Extract the (X, Y) coordinate from the center of the cell holding the provided text.  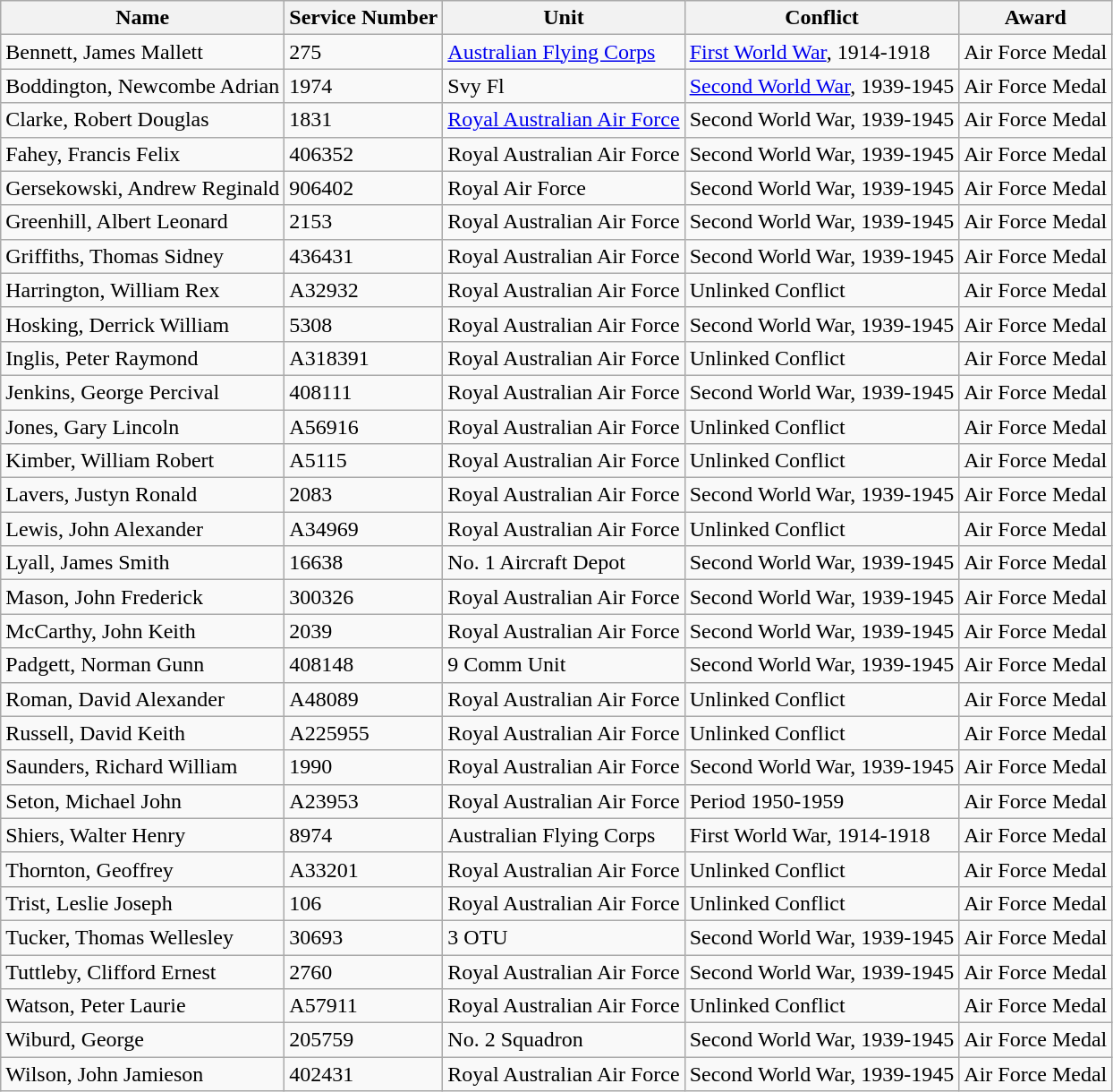
McCarthy, John Keith (143, 631)
A23953 (363, 801)
Hosking, Derrick William (143, 324)
Wiburd, George (143, 1040)
1990 (363, 767)
Shiers, Walter Henry (143, 835)
1974 (363, 86)
Saunders, Richard William (143, 767)
408111 (363, 392)
Russell, David Keith (143, 733)
Lavers, Justyn Ronald (143, 495)
No. 1 Aircraft Depot (564, 563)
Boddington, Newcombe Adrian (143, 86)
Kimber, William Robert (143, 461)
Name (143, 18)
Award (1036, 18)
A48089 (363, 699)
A225955 (363, 733)
275 (363, 52)
Watson, Peter Laurie (143, 1006)
A5115 (363, 461)
9 Comm Unit (564, 665)
Roman, David Alexander (143, 699)
Fahey, Francis Felix (143, 154)
2083 (363, 495)
408148 (363, 665)
3 OTU (564, 937)
Mason, John Frederick (143, 597)
Jenkins, George Percival (143, 392)
A34969 (363, 529)
Thornton, Geoffrey (143, 869)
106 (363, 903)
906402 (363, 188)
402431 (363, 1074)
1831 (363, 120)
Conflict (821, 18)
Tucker, Thomas Wellesley (143, 937)
16638 (363, 563)
A57911 (363, 1006)
Wilson, John Jamieson (143, 1074)
Period 1950-1959 (821, 801)
Unit (564, 18)
A32932 (363, 290)
Lewis, John Alexander (143, 529)
5308 (363, 324)
Griffiths, Thomas Sidney (143, 256)
A33201 (363, 869)
Jones, Gary Lincoln (143, 427)
Svy Fl (564, 86)
Royal Air Force (564, 188)
Seton, Michael John (143, 801)
Service Number (363, 18)
205759 (363, 1040)
Inglis, Peter Raymond (143, 358)
A318391 (363, 358)
8974 (363, 835)
300326 (363, 597)
2039 (363, 631)
2153 (363, 222)
Tuttleby, Clifford Ernest (143, 971)
No. 2 Squadron (564, 1040)
436431 (363, 256)
Greenhill, Albert Leonard (143, 222)
Padgett, Norman Gunn (143, 665)
Trist, Leslie Joseph (143, 903)
2760 (363, 971)
A56916 (363, 427)
Harrington, William Rex (143, 290)
Bennett, James Mallett (143, 52)
Clarke, Robert Douglas (143, 120)
406352 (363, 154)
30693 (363, 937)
Lyall, James Smith (143, 563)
Gersekowski, Andrew Reginald (143, 188)
